Scan for the cell matching the given text and deliver its [X, Y] coordinate at center. 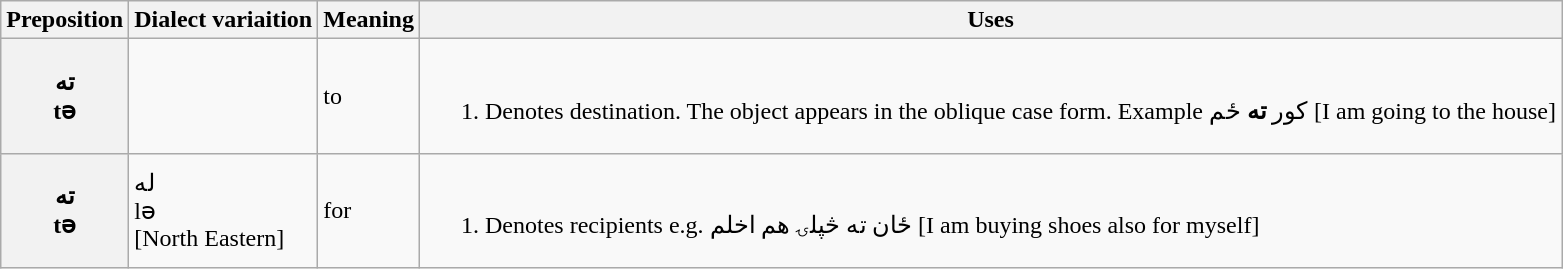
Dialect variaition [224, 20]
to [369, 96]
Uses [990, 20]
لهlə[North Eastern] [224, 210]
Preposition [65, 20]
Denotes destination. The object appears in the oblique case form. Example کور ته ځم [I am going to the house] [990, 96]
for [369, 210]
Meaning [369, 20]
Denotes recipients e.g. ځان ته څپلۍ هم اخلم [I am buying shoes also for myself] [990, 210]
